Locate the cell with the specified text and output its (x, y) center coordinate. 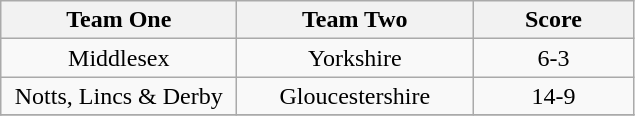
Team One (119, 20)
Yorkshire (355, 58)
Score (554, 20)
Middlesex (119, 58)
6-3 (554, 58)
Gloucestershire (355, 96)
Notts, Lincs & Derby (119, 96)
14-9 (554, 96)
Team Two (355, 20)
